Return the [X, Y] coordinate for the center point of the cell that contains the specified text.  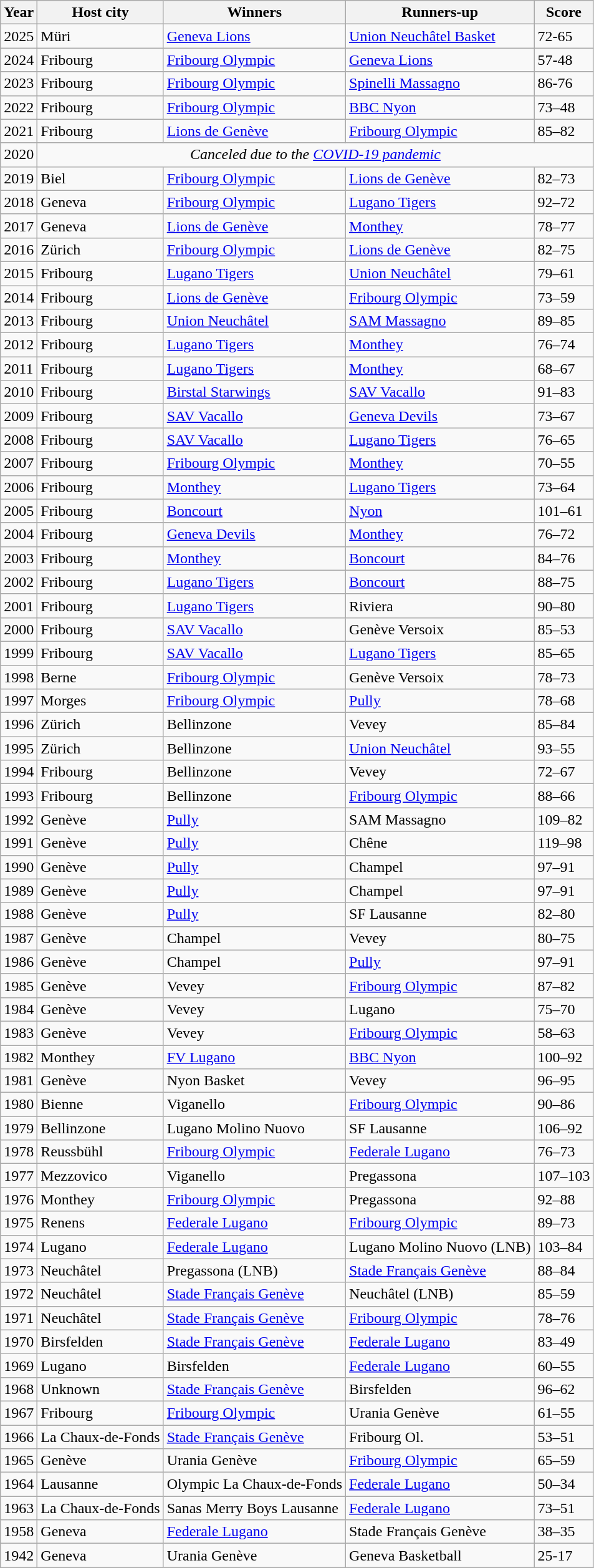
68–67 [563, 369]
Host city [100, 12]
84–76 [563, 558]
Year [19, 12]
Winners [254, 12]
Unknown [100, 1389]
85–53 [563, 629]
75–70 [563, 1009]
2006 [19, 487]
1981 [19, 1081]
1996 [19, 725]
1982 [19, 1057]
73–48 [563, 107]
86-76 [563, 84]
2010 [19, 392]
2003 [19, 558]
1997 [19, 701]
1972 [19, 1294]
2011 [19, 369]
76–73 [563, 1152]
93–55 [563, 748]
Lugano Molino Nuovo (LNB) [440, 1247]
1942 [19, 1556]
2000 [19, 629]
78–73 [563, 677]
2020 [19, 155]
1993 [19, 796]
Riviera [440, 606]
92–72 [563, 202]
96–95 [563, 1081]
76–65 [563, 440]
100–92 [563, 1057]
2008 [19, 440]
1984 [19, 1009]
89–73 [563, 1223]
1986 [19, 962]
88–66 [563, 796]
1965 [19, 1461]
85–65 [563, 653]
2013 [19, 321]
1987 [19, 938]
1988 [19, 914]
Pregassona (LNB) [254, 1270]
1973 [19, 1270]
2024 [19, 60]
1977 [19, 1176]
90–86 [563, 1105]
119–98 [563, 843]
25-17 [563, 1556]
2007 [19, 463]
2023 [19, 84]
76–74 [563, 345]
Chêne [440, 843]
90–80 [563, 606]
73–67 [563, 416]
Müri [100, 36]
79–61 [563, 273]
Canceled due to the COVID-19 pandemic [315, 155]
1958 [19, 1532]
92–88 [563, 1199]
1998 [19, 677]
1999 [19, 653]
65–59 [563, 1461]
38–35 [563, 1532]
2009 [19, 416]
61–55 [563, 1413]
85–59 [563, 1294]
Reussbühl [100, 1152]
88–75 [563, 582]
Neuchâtel (LNB) [440, 1294]
82–73 [563, 178]
78–77 [563, 226]
82–75 [563, 249]
1983 [19, 1033]
53–51 [563, 1436]
2016 [19, 249]
103–84 [563, 1247]
96–62 [563, 1389]
1964 [19, 1484]
1963 [19, 1508]
106–92 [563, 1128]
2005 [19, 511]
1971 [19, 1318]
2019 [19, 178]
2002 [19, 582]
88–84 [563, 1270]
109–82 [563, 820]
Biel [100, 178]
1992 [19, 820]
1974 [19, 1247]
Nyon Basket [254, 1081]
2001 [19, 606]
101–61 [563, 511]
89–85 [563, 321]
85–84 [563, 725]
1968 [19, 1389]
76–72 [563, 535]
Sanas Merry Boys Lausanne [254, 1508]
2021 [19, 131]
73–51 [563, 1508]
83–49 [563, 1342]
72–67 [563, 772]
2014 [19, 298]
57-48 [563, 60]
1985 [19, 985]
Nyon [440, 511]
Lausanne [100, 1484]
1969 [19, 1365]
Berne [100, 677]
1967 [19, 1413]
Bienne [100, 1105]
1978 [19, 1152]
82–80 [563, 914]
2017 [19, 226]
Union Neuchâtel Basket [440, 36]
107–103 [563, 1176]
1979 [19, 1128]
Runners-up [440, 12]
Fribourg Ol. [440, 1436]
73–64 [563, 487]
50–34 [563, 1484]
73–59 [563, 298]
1970 [19, 1342]
91–83 [563, 392]
87–82 [563, 985]
Score [563, 12]
58–63 [563, 1033]
2012 [19, 345]
60–55 [563, 1365]
85–82 [563, 131]
2018 [19, 202]
Morges [100, 701]
1966 [19, 1436]
Mezzovico [100, 1176]
2022 [19, 107]
1976 [19, 1199]
1991 [19, 843]
FV Lugano [254, 1057]
1995 [19, 748]
80–75 [563, 938]
Olympic La Chaux-de-Fonds [254, 1484]
1990 [19, 867]
2025 [19, 36]
72-65 [563, 36]
2004 [19, 535]
Birstal Starwings [254, 392]
Lugano Molino Nuovo [254, 1128]
Geneva Basketball [440, 1556]
Renens [100, 1223]
1980 [19, 1105]
1989 [19, 891]
70–55 [563, 463]
1975 [19, 1223]
78–76 [563, 1318]
2015 [19, 273]
Spinelli Massagno [440, 84]
1994 [19, 772]
78–68 [563, 701]
